Return the [x, y] coordinate for the center point of the cell that contains the specified text.  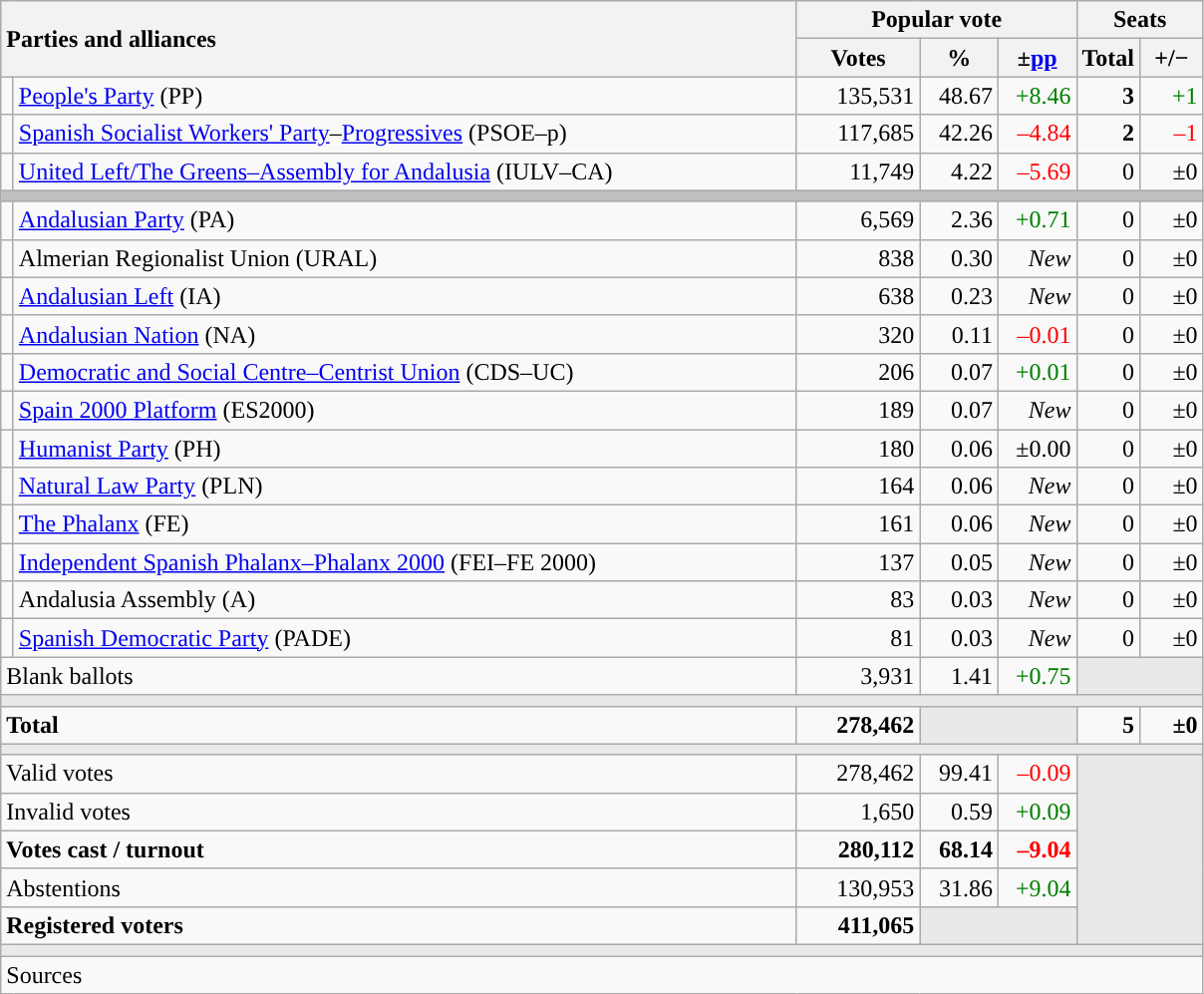
Andalusia Assembly (A) [405, 600]
83 [858, 600]
–0.09 [1037, 774]
Natural Law Party (PLN) [405, 487]
Votes [858, 58]
+0.71 [1037, 220]
0.30 [959, 258]
People's Party (PP) [405, 96]
0.23 [959, 296]
0.05 [959, 562]
+0.75 [1037, 676]
280,112 [858, 849]
68.14 [959, 849]
206 [858, 372]
The Phalanx (FE) [405, 524]
137 [858, 562]
Humanist Party (PH) [405, 448]
164 [858, 487]
–5.69 [1037, 171]
411,065 [858, 925]
Spanish Socialist Workers' Party–Progressives (PSOE–p) [405, 134]
% [959, 58]
–9.04 [1037, 849]
81 [858, 638]
Popular vote [937, 20]
161 [858, 524]
3 [1108, 96]
42.26 [959, 134]
Sources [602, 974]
1.41 [959, 676]
Invalid votes [399, 812]
638 [858, 296]
6,569 [858, 220]
320 [858, 334]
838 [858, 258]
189 [858, 410]
Independent Spanish Phalanx–Phalanx 2000 (FEI–FE 2000) [405, 562]
+8.46 [1037, 96]
0.11 [959, 334]
4.22 [959, 171]
Spanish Democratic Party (PADE) [405, 638]
31.86 [959, 887]
2 [1108, 134]
11,749 [858, 171]
United Left/The Greens–Assembly for Andalusia (IULV–CA) [405, 171]
Andalusian Left (IA) [405, 296]
135,531 [858, 96]
Democratic and Social Centre–Centrist Union (CDS–UC) [405, 372]
Seats [1140, 20]
99.41 [959, 774]
5 [1108, 725]
+0.09 [1037, 812]
+0.01 [1037, 372]
180 [858, 448]
48.67 [959, 96]
Abstentions [399, 887]
Votes cast / turnout [399, 849]
117,685 [858, 134]
0.59 [959, 812]
Parties and alliances [399, 39]
130,953 [858, 887]
Spain 2000 Platform (ES2000) [405, 410]
–4.84 [1037, 134]
±0.00 [1037, 448]
1,650 [858, 812]
+9.04 [1037, 887]
Andalusian Nation (NA) [405, 334]
Valid votes [399, 774]
Andalusian Party (PA) [405, 220]
+/− [1172, 58]
2.36 [959, 220]
±pp [1037, 58]
Almerian Regionalist Union (URAL) [405, 258]
–1 [1172, 134]
–0.01 [1037, 334]
Blank ballots [399, 676]
3,931 [858, 676]
+1 [1172, 96]
Registered voters [399, 925]
